Capture the cell that displays the provided text and extract its (X, Y) central coordinate. 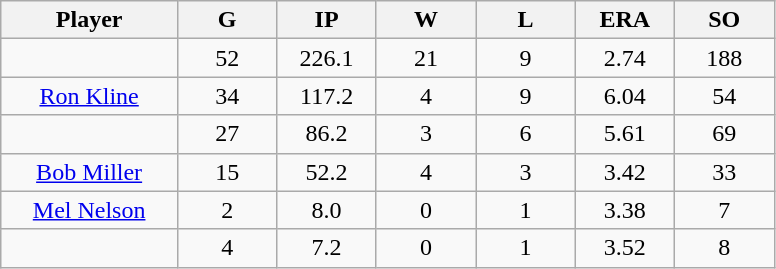
IP (326, 20)
69 (724, 134)
SO (724, 20)
3.38 (624, 210)
117.2 (326, 96)
Mel Nelson (90, 210)
Bob Miller (90, 172)
7 (724, 210)
ERA (624, 20)
226.1 (326, 58)
7.2 (326, 248)
G (226, 20)
3.52 (624, 248)
8.0 (326, 210)
2.74 (624, 58)
2 (226, 210)
33 (724, 172)
3.42 (624, 172)
52 (226, 58)
6 (526, 134)
86.2 (326, 134)
5.61 (624, 134)
188 (724, 58)
L (526, 20)
34 (226, 96)
6.04 (624, 96)
Player (90, 20)
21 (426, 58)
Ron Kline (90, 96)
52.2 (326, 172)
27 (226, 134)
15 (226, 172)
54 (724, 96)
W (426, 20)
8 (724, 248)
